Pinpoint the cell where the given text exists, returning its [x, y] midpoint coordinate. 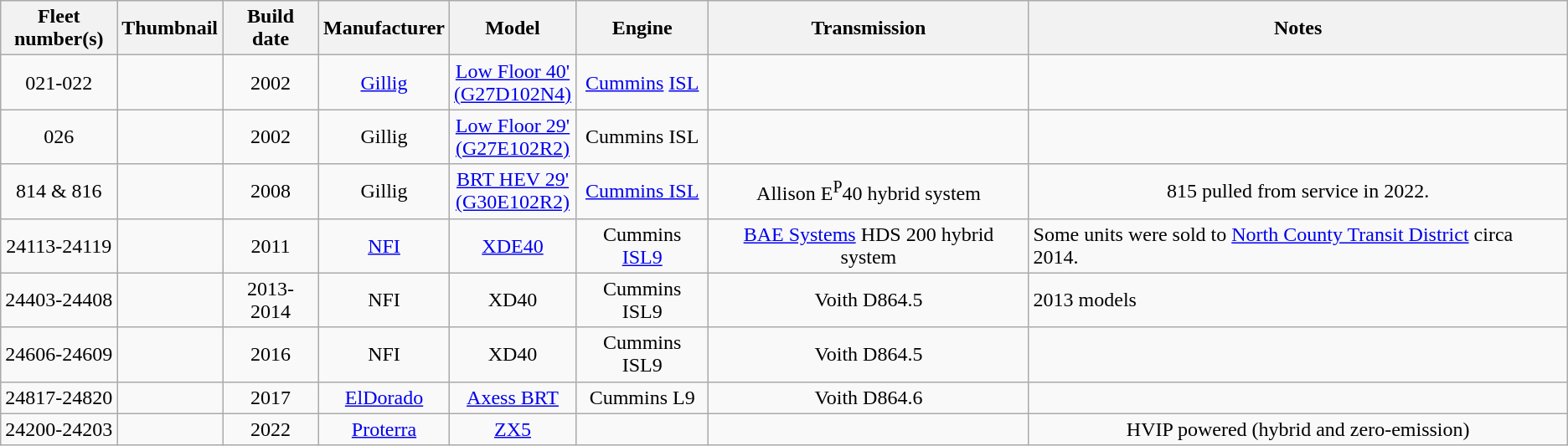
BAE Systems HDS 200 hybrid system [869, 246]
2013-2014 [271, 300]
2017 [271, 397]
24403-24408 [59, 300]
2022 [271, 429]
021-022 [59, 82]
Fleetnumber(s) [59, 28]
24200-24203 [59, 429]
2008 [271, 191]
24113-24119 [59, 246]
Model [513, 28]
Builddate [271, 28]
Manufacturer [384, 28]
Cummins L9 [642, 397]
24606-24609 [59, 355]
Engine [642, 28]
Low Floor 40'(G27D102N4) [513, 82]
Low Floor 29'(G27E102R2) [513, 137]
24817-24820 [59, 397]
Proterra [384, 429]
026 [59, 137]
Axess BRT [513, 397]
815 pulled from service in 2022. [1298, 191]
ZX5 [513, 429]
Voith D864.6 [869, 397]
2011 [271, 246]
ElDorado [384, 397]
BRT HEV 29'(G30E102R2) [513, 191]
814 & 816 [59, 191]
Some units were sold to North County Transit District circa 2014. [1298, 246]
Thumbnail [170, 28]
Notes [1298, 28]
Transmission [869, 28]
Allison EP40 hybrid system [869, 191]
XDE40 [513, 246]
HVIP powered (hybrid and zero-emission) [1298, 429]
2016 [271, 355]
2013 models [1298, 300]
